From the cell containing the given text, extract its center point as [X, Y] coordinate. 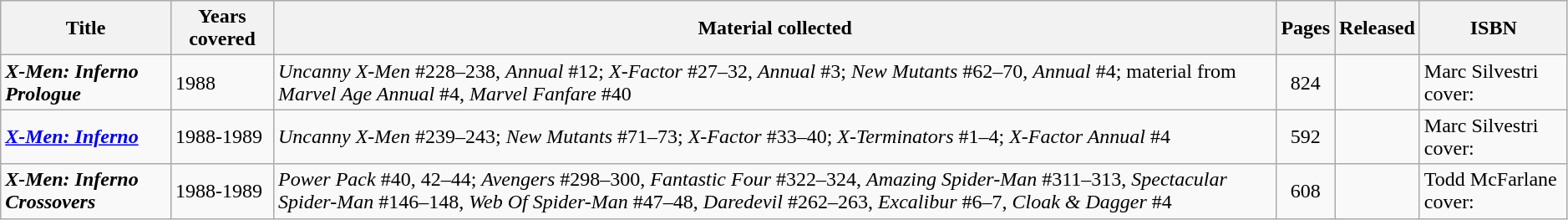
ISBN [1494, 28]
X-Men: Inferno Crossovers [86, 191]
X-Men: Inferno [86, 137]
Material collected [774, 28]
Title [86, 28]
592 [1306, 137]
824 [1306, 82]
Pages [1306, 28]
X-Men: Inferno Prologue [86, 82]
Released [1378, 28]
Years covered [222, 28]
608 [1306, 191]
1988 [222, 82]
Uncanny X-Men #239–243; New Mutants #71–73; X-Factor #33–40; X-Terminators #1–4; X-Factor Annual #4 [774, 137]
Todd McFarlane cover: [1494, 191]
Uncanny X-Men #228–238, Annual #12; X-Factor #27–32, Annual #3; New Mutants #62–70, Annual #4; material from Marvel Age Annual #4, Marvel Fanfare #40 [774, 82]
